Capture the cell that displays the provided text and extract its (X, Y) central coordinate. 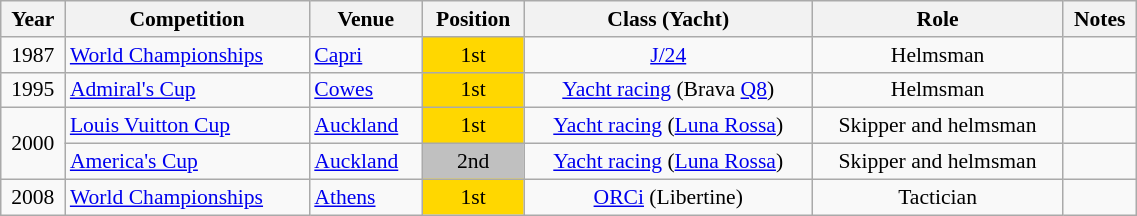
Venue (366, 19)
Cowes (366, 90)
ORCi (Libertine) (668, 197)
Capri (366, 55)
Notes (1100, 19)
Competition (187, 19)
1995 (33, 90)
1987 (33, 55)
America's Cup (187, 162)
2008 (33, 197)
Position (473, 19)
Admiral's Cup (187, 90)
Class (Yacht) (668, 19)
Year (33, 19)
Tactician (938, 197)
Role (938, 19)
J/24 (668, 55)
Louis Vuitton Cup (187, 126)
Yacht racing (Brava Q8) (668, 90)
2000 (33, 144)
Athens (366, 197)
2nd (473, 162)
